Identify which cell holds the provided text, then report its (X, Y) central coordinate. 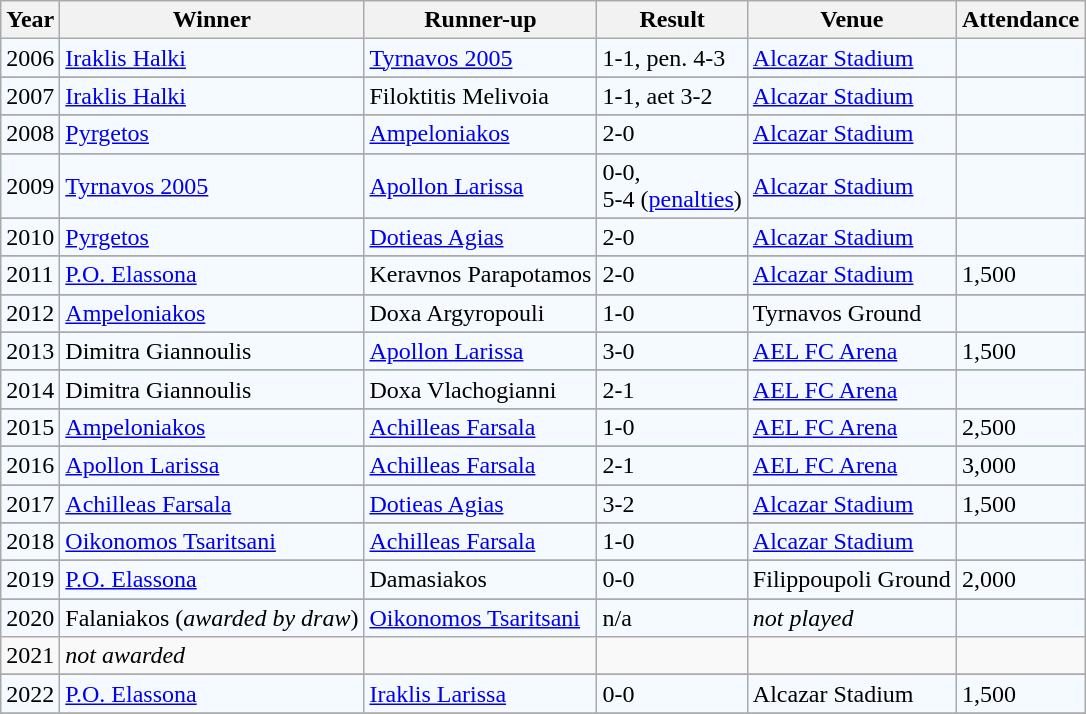
Damasiakos (480, 580)
2013 (30, 351)
Venue (852, 20)
2010 (30, 237)
2019 (30, 580)
Result (672, 20)
Tyrnavos Ground (852, 313)
2017 (30, 503)
2,500 (1020, 427)
2007 (30, 96)
2009 (30, 186)
1-1, pen. 4-3 (672, 58)
3-2 (672, 503)
0-0,5-4 (penalties) (672, 186)
Filoktitis Melivoia (480, 96)
not awarded (212, 656)
Doxa Argyropouli (480, 313)
Attendance (1020, 20)
2006 (30, 58)
Doxa Vlachogianni (480, 389)
Winner (212, 20)
Iraklis Larissa (480, 694)
Runner-up (480, 20)
n/a (672, 618)
2,000 (1020, 580)
Falaniakos (awarded by draw) (212, 618)
2018 (30, 542)
Filippoupoli Ground (852, 580)
2015 (30, 427)
2008 (30, 134)
2020 (30, 618)
2014 (30, 389)
Keravnos Parapotamos (480, 275)
Year (30, 20)
3-0 (672, 351)
2022 (30, 694)
2016 (30, 465)
2021 (30, 656)
2011 (30, 275)
1-1, aet 3-2 (672, 96)
2012 (30, 313)
not played (852, 618)
3,000 (1020, 465)
